Output the (X, Y) coordinate of the center of the cell containing the given text.  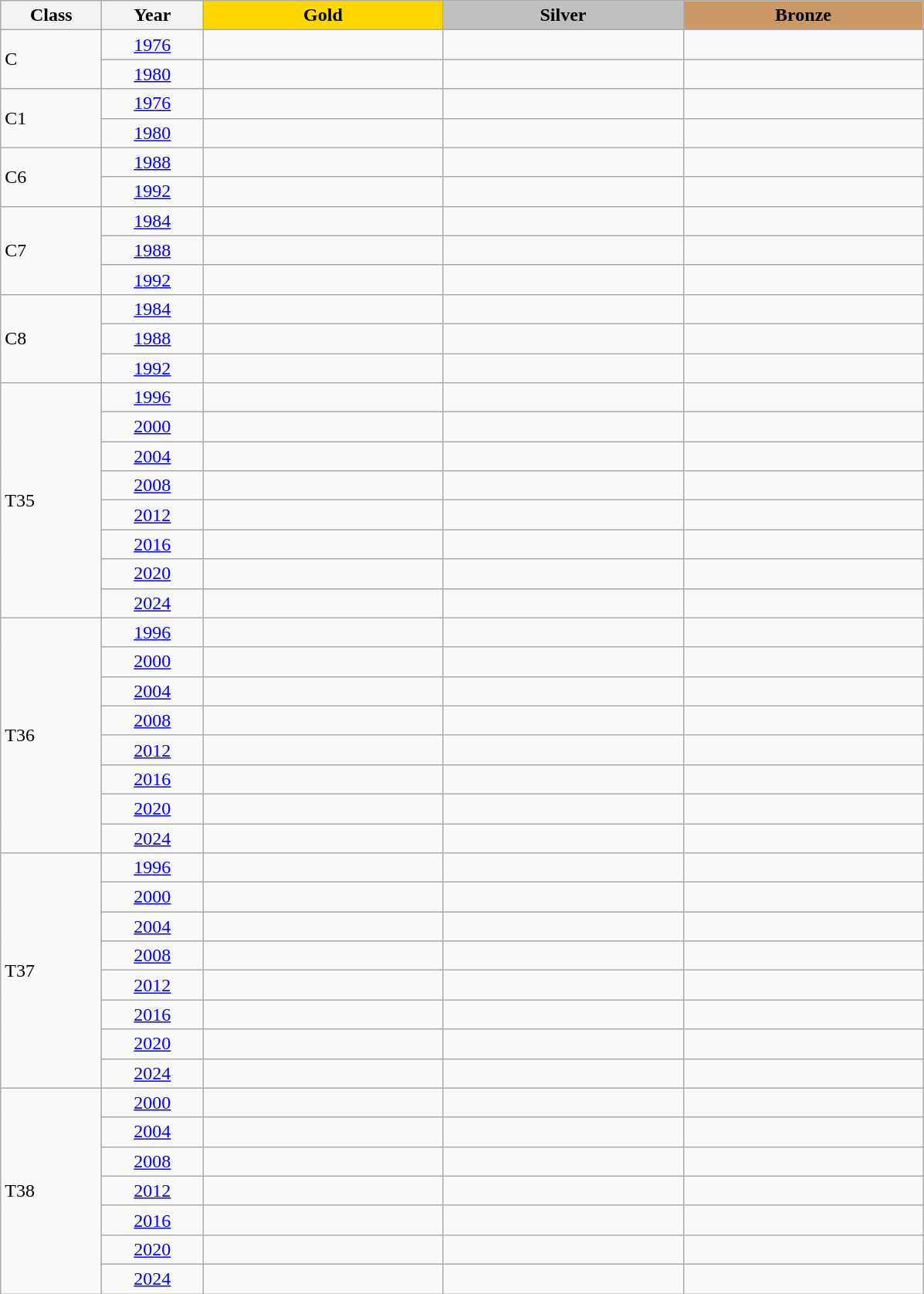
C (51, 59)
C7 (51, 250)
Year (153, 15)
C1 (51, 118)
T38 (51, 1191)
Class (51, 15)
Bronze (803, 15)
C8 (51, 338)
C6 (51, 177)
Gold (323, 15)
T35 (51, 500)
Silver (564, 15)
T36 (51, 735)
T37 (51, 970)
